Extract the (x, y) coordinate from the center of the cell holding the provided text.  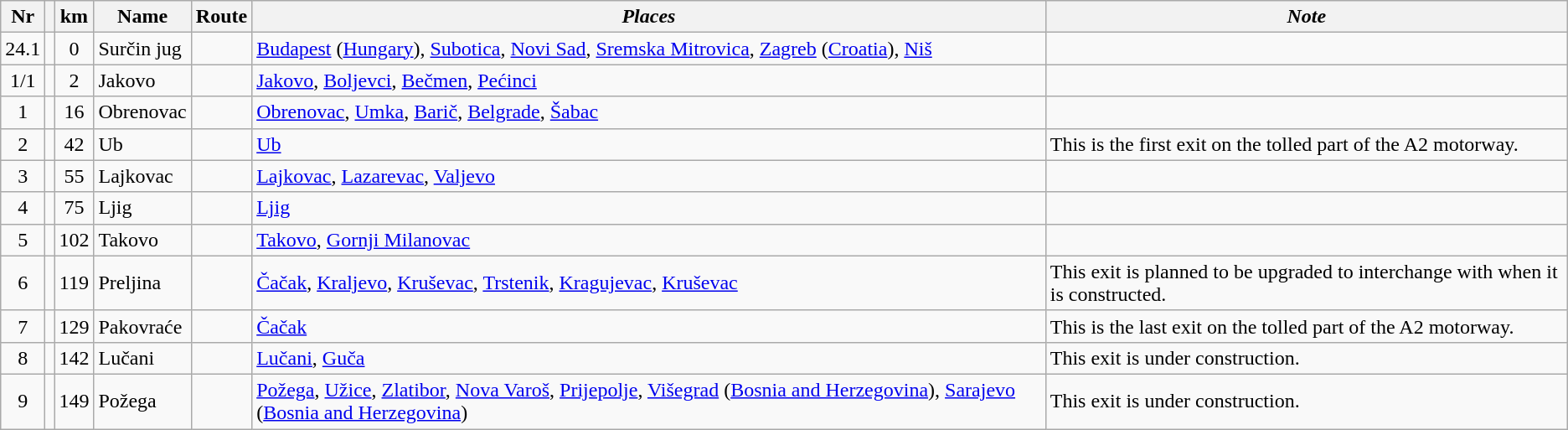
Nr (23, 17)
Places (649, 17)
Lučani (142, 358)
142 (74, 358)
1/1 (23, 80)
Takovo (142, 240)
Lajkovac (142, 176)
42 (74, 144)
149 (74, 401)
Surčin jug (142, 49)
4 (23, 208)
8 (23, 358)
55 (74, 176)
0 (74, 49)
5 (23, 240)
24.1 (23, 49)
75 (74, 208)
This exit is planned to be upgraded to interchange with when it is constructed. (1307, 283)
Čačak, Kraljevo, Kruševac, Trstenik, Kragujevac, Kruševac (649, 283)
Čačak (649, 326)
Name (142, 17)
6 (23, 283)
3 (23, 176)
9 (23, 401)
Lajkovac, Lazarevac, Valjevo (649, 176)
Lučani, Guča (649, 358)
1 (23, 112)
Obrenovac, Umka, Barič, Belgrade, Šabac (649, 112)
16 (74, 112)
Jakovo, Boljevci, Bečmen, Pećinci (649, 80)
119 (74, 283)
Požega (142, 401)
129 (74, 326)
Jakovo (142, 80)
7 (23, 326)
Preljina (142, 283)
This is the last exit on the tolled part of the A2 motorway. (1307, 326)
Požega, Užice, Zlatibor, Nova Varoš, Prijepolje, Višegrad (Bosnia and Herzegovina), Sarajevo (Bosnia and Herzegovina) (649, 401)
Note (1307, 17)
km (74, 17)
Takovo, Gornji Milanovac (649, 240)
Pakovraće (142, 326)
Route (221, 17)
Obrenovac (142, 112)
Budapest (Hungary), Subotica, Novi Sad, Sremska Mitrovica, Zagreb (Croatia), Niš (649, 49)
102 (74, 240)
This is the first exit on the tolled part of the A2 motorway. (1307, 144)
